Locate the cell with the specified text and output its [X, Y] center coordinate. 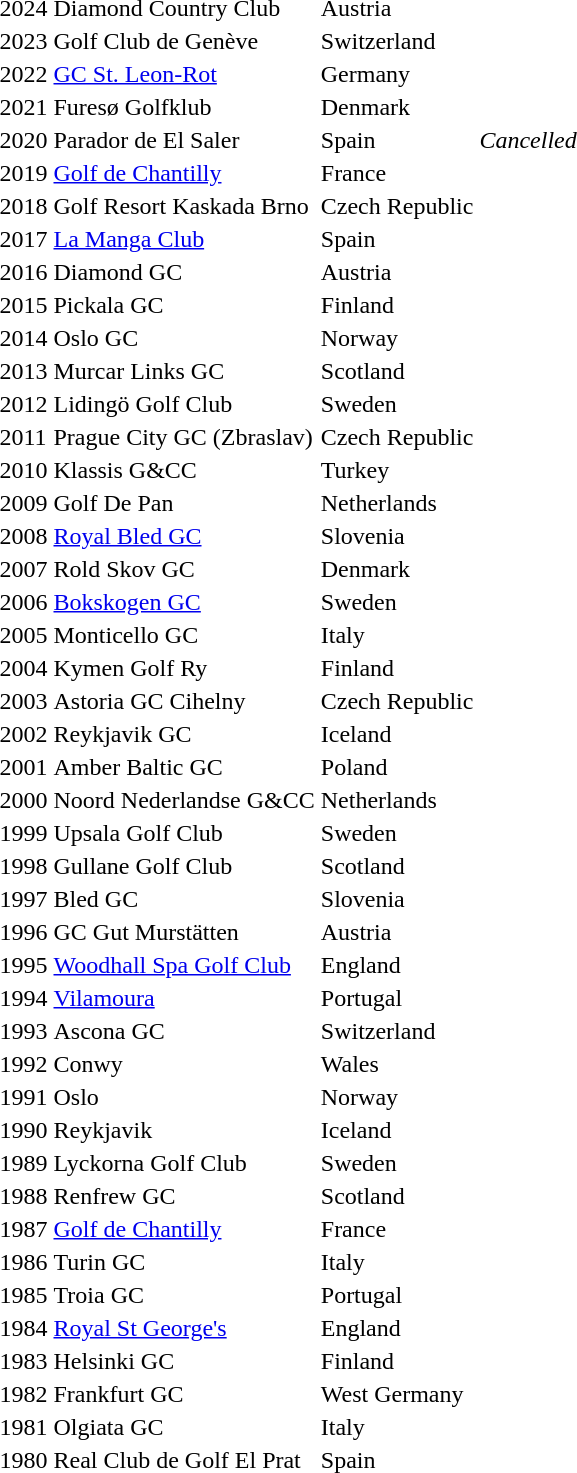
Germany [397, 74]
Prague City GC (Zbraslav) [184, 437]
Reykjavik [184, 1130]
Monticello GC [184, 635]
Furesø Golfklub [184, 107]
GC Gut Murstätten [184, 932]
Reykjavik GC [184, 734]
Troia GC [184, 1295]
Amber Baltic GC [184, 767]
Rold Skov GC [184, 569]
GC St. Leon-Rot [184, 74]
Gullane Golf Club [184, 866]
Turkey [397, 470]
Conwy [184, 1064]
Murcar Links GC [184, 371]
Oslo [184, 1097]
Golf Club de Genève [184, 41]
Lyckorna Golf Club [184, 1163]
Parador de El Saler [184, 140]
Upsala Golf Club [184, 833]
Golf De Pan [184, 503]
Bokskogen GC [184, 602]
Oslo GC [184, 338]
Noord Nederlandse G&CC [184, 800]
Ascona GC [184, 1031]
La Manga Club [184, 239]
Olgiata GC [184, 1427]
Astoria GC Cihelny [184, 701]
Diamond GC [184, 272]
Frankfurt GC [184, 1394]
Wales [397, 1064]
West Germany [397, 1394]
Royal St George's [184, 1328]
Poland [397, 767]
Turin GC [184, 1262]
Renfrew GC [184, 1196]
Golf Resort Kaskada Brno [184, 206]
Woodhall Spa Golf Club [184, 965]
Kymen Golf Ry [184, 668]
Klassis G&CC [184, 470]
Vilamoura [184, 998]
Bled GC [184, 899]
Helsinki GC [184, 1361]
Pickala GC [184, 305]
Lidingö Golf Club [184, 404]
Royal Bled GC [184, 536]
